Pinpoint the cell where the given text exists, returning its [x, y] midpoint coordinate. 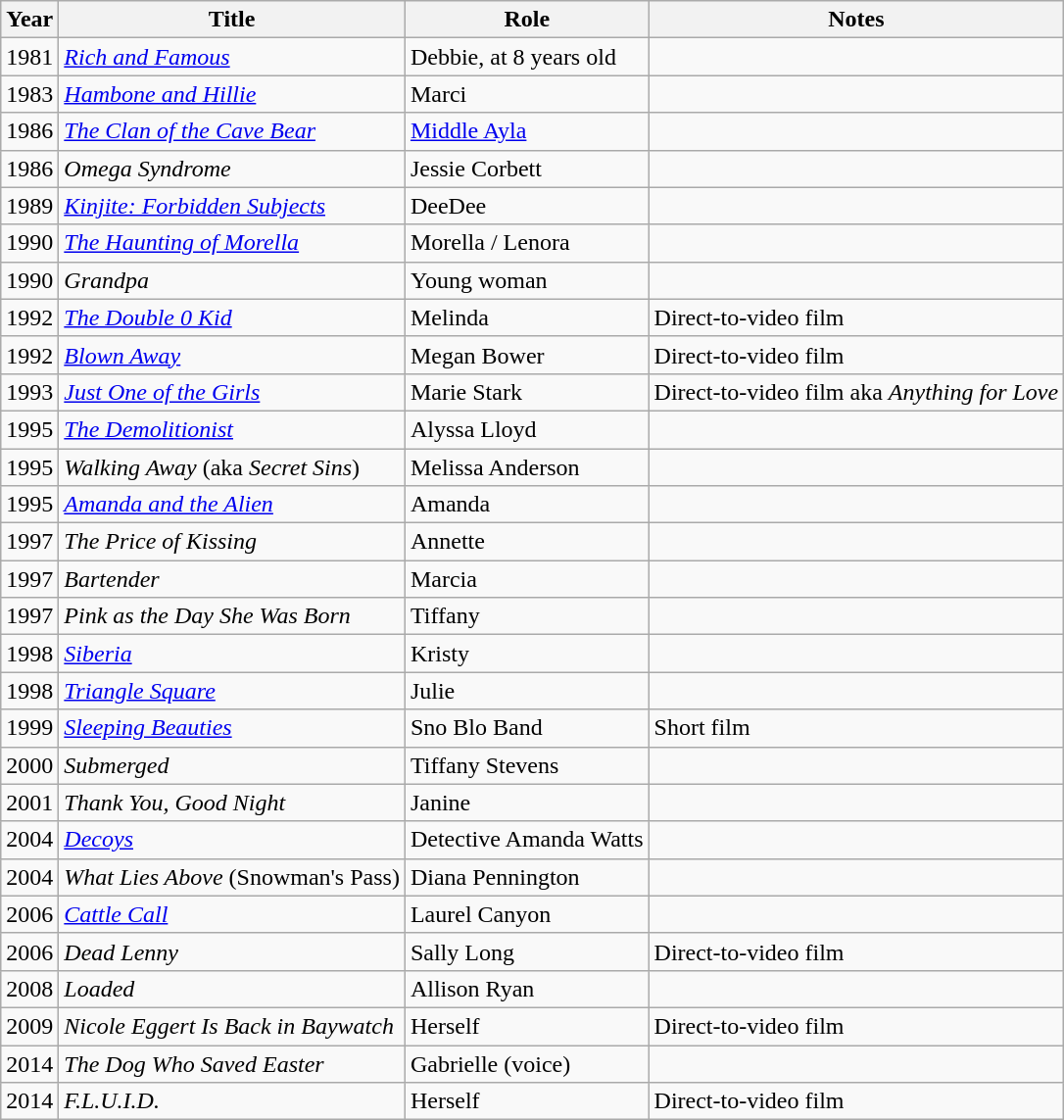
Role [527, 20]
Hambone and Hillie [232, 94]
1993 [29, 392]
Middle Ayla [527, 131]
Grandpa [232, 280]
Blown Away [232, 355]
Diana Pennington [527, 877]
The Clan of the Cave Bear [232, 131]
Rich and Famous [232, 57]
Notes [856, 20]
Short film [856, 728]
Loaded [232, 989]
Detective Amanda Watts [527, 840]
Marie Stark [527, 392]
The Price of Kissing [232, 542]
The Dog Who Saved Easter [232, 1063]
2000 [29, 765]
Thank You, Good Night [232, 803]
Omega Syndrome [232, 169]
Melissa Anderson [527, 467]
Annette [527, 542]
Sally Long [527, 951]
Marci [527, 94]
Year [29, 20]
Tiffany [527, 616]
2009 [29, 1026]
1999 [29, 728]
1981 [29, 57]
Janine [527, 803]
Alyssa Lloyd [527, 429]
Bartender [232, 579]
Siberia [232, 654]
Debbie, at 8 years old [527, 57]
Sno Blo Band [527, 728]
The Double 0 Kid [232, 317]
Title [232, 20]
Marcia [527, 579]
Just One of the Girls [232, 392]
Kinjite: Forbidden Subjects [232, 206]
Allison Ryan [527, 989]
Decoys [232, 840]
Julie [527, 691]
2001 [29, 803]
Amanda [527, 505]
Pink as the Day She Was Born [232, 616]
Young woman [527, 280]
The Demolitionist [232, 429]
Gabrielle (voice) [527, 1063]
What Lies Above (Snowman's Pass) [232, 877]
Laurel Canyon [527, 914]
Jessie Corbett [527, 169]
2008 [29, 989]
1983 [29, 94]
Morella / Lenora [527, 243]
Kristy [527, 654]
DeeDee [527, 206]
1989 [29, 206]
Melinda [527, 317]
F.L.U.I.D. [232, 1101]
Triangle Square [232, 691]
Direct-to-video film aka Anything for Love [856, 392]
Cattle Call [232, 914]
Walking Away (aka Secret Sins) [232, 467]
Sleeping Beauties [232, 728]
The Haunting of Morella [232, 243]
Megan Bower [527, 355]
Dead Lenny [232, 951]
Tiffany Stevens [527, 765]
Submerged [232, 765]
Nicole Eggert Is Back in Baywatch [232, 1026]
Amanda and the Alien [232, 505]
